For the text-containing cell, return its midpoint in [X, Y] coordinate format. 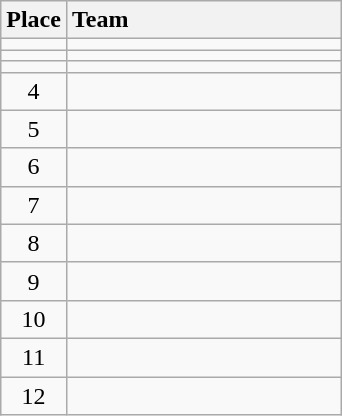
Team [204, 20]
9 [34, 281]
6 [34, 167]
11 [34, 357]
4 [34, 91]
10 [34, 319]
8 [34, 243]
Place [34, 20]
12 [34, 395]
5 [34, 129]
7 [34, 205]
